Pinpoint the cell where the given text exists, returning its (X, Y) midpoint coordinate. 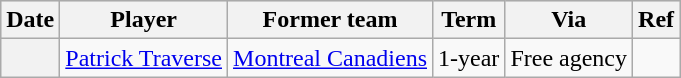
Term (469, 20)
1-year (469, 58)
Ref (656, 20)
Former team (330, 20)
Montreal Canadiens (330, 58)
Free agency (569, 58)
Player (144, 20)
Patrick Traverse (144, 58)
Date (30, 20)
Via (569, 20)
